Scan for the cell matching the given text and deliver its (x, y) coordinate at center. 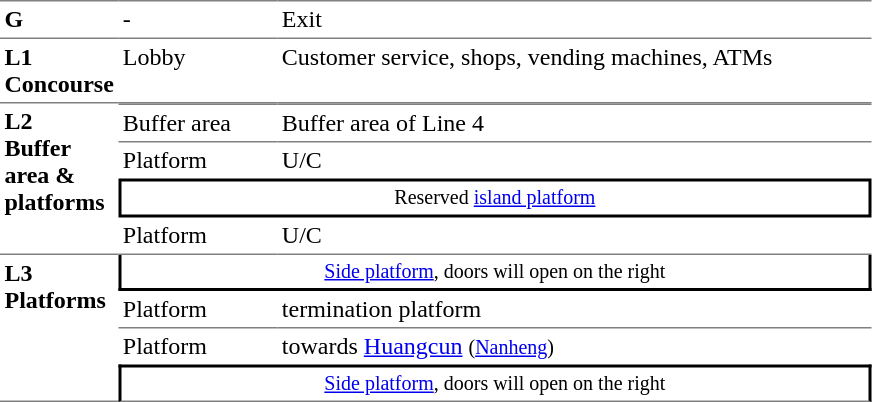
L3Platforms (59, 328)
G (59, 19)
towards Huangcun (Nanheng) (574, 346)
Buffer area (198, 123)
Reserved island platform (494, 198)
L1Concourse (59, 71)
Lobby (198, 71)
- (198, 19)
Buffer area of Line 4 (574, 123)
Customer service, shops, vending machines, ATMs (574, 71)
termination platform (574, 310)
L2Buffer area & platforms (59, 180)
Exit (574, 19)
